Search for the cell housing the specified text and yield its [x, y] center coordinate. 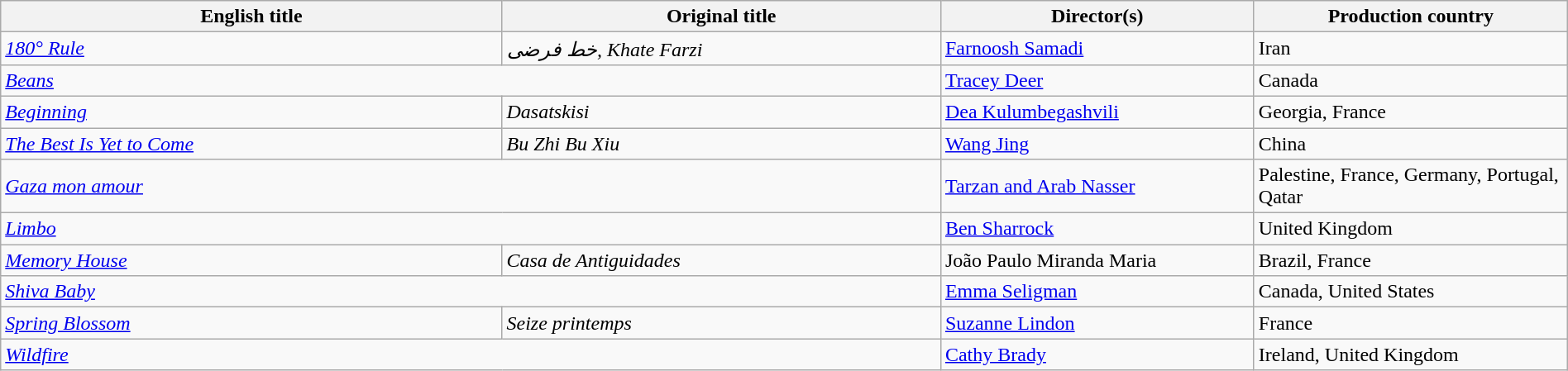
Beginning [251, 112]
Emma Seligman [1097, 292]
Memory House [251, 260]
Brazil, France [1411, 260]
Canada [1411, 80]
Limbo [471, 229]
Casa de Antiguidades [721, 260]
Beans [471, 80]
United Kingdom [1411, 229]
Wildfire [471, 354]
Georgia, France [1411, 112]
Bu Zhi Bu Xiu [721, 143]
Dasatskisi [721, 112]
Original title [721, 17]
Suzanne Lindon [1097, 323]
English title [251, 17]
Ireland, United Kingdom [1411, 354]
Tracey Deer [1097, 80]
Iran [1411, 49]
خط فرضی, Khate Farzi [721, 49]
180° Rule [251, 49]
China [1411, 143]
The Best Is Yet to Come [251, 143]
Cathy Brady [1097, 354]
João Paulo Miranda Maria [1097, 260]
Wang Jing [1097, 143]
Gaza mon amour [471, 187]
Director(s) [1097, 17]
Production country [1411, 17]
Farnoosh Samadi [1097, 49]
Seize printemps [721, 323]
Tarzan and Arab Nasser [1097, 187]
Palestine, France, Germany, Portugal, Qatar [1411, 187]
Ben Sharrock [1097, 229]
Shiva Baby [471, 292]
Dea Kulumbegashvili [1097, 112]
Spring Blossom [251, 323]
Canada, United States [1411, 292]
France [1411, 323]
